For the text-containing cell, return its midpoint in [x, y] coordinate format. 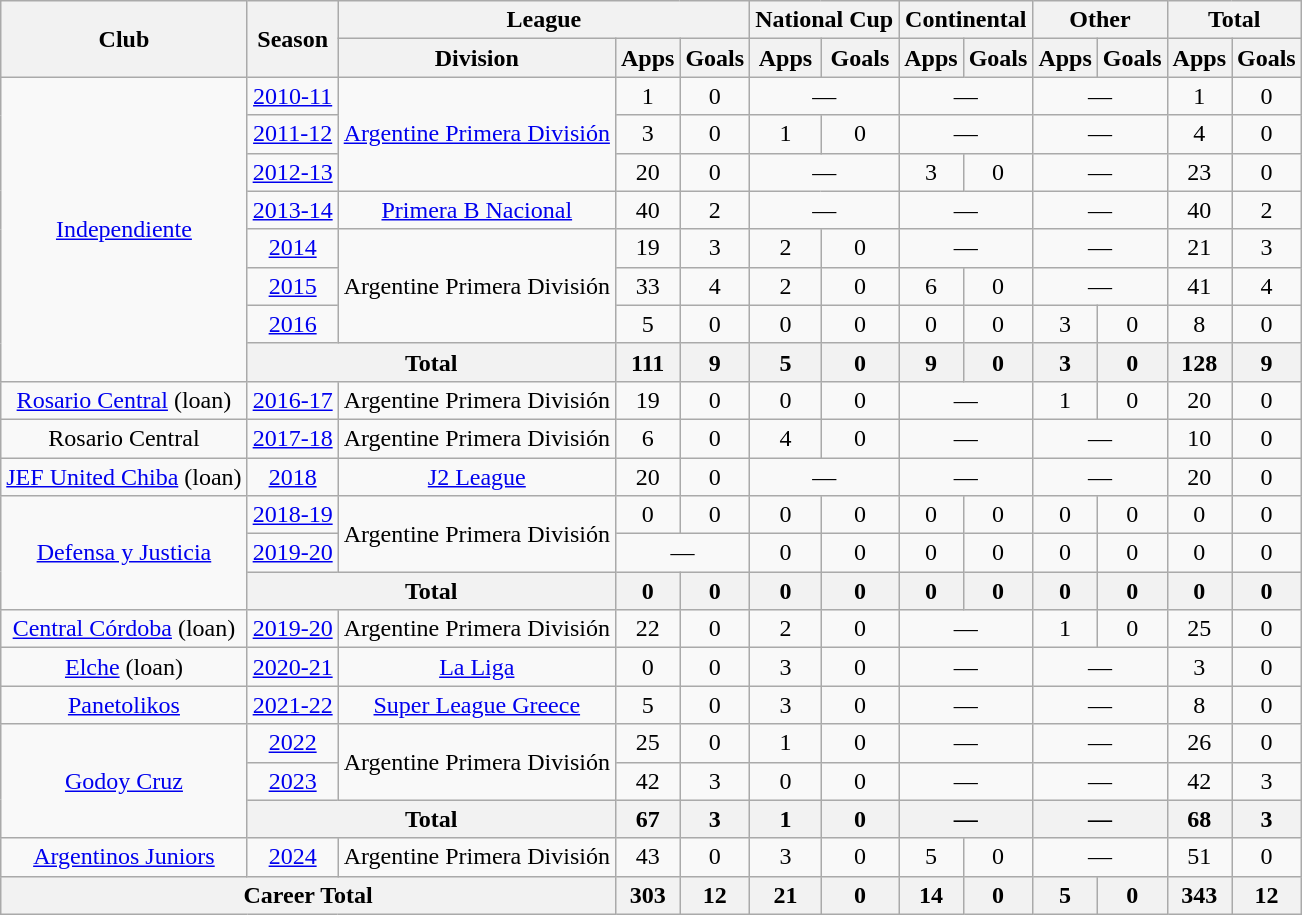
2016-17 [292, 400]
343 [1199, 895]
Other [1100, 20]
23 [1199, 172]
43 [647, 857]
La Liga [476, 667]
Rosario Central [124, 438]
2023 [292, 781]
2017-18 [292, 438]
10 [1199, 438]
2018-19 [292, 515]
Godoy Cruz [124, 781]
33 [647, 286]
14 [931, 895]
Independiente [124, 229]
2018 [292, 477]
303 [647, 895]
League [544, 20]
Season [292, 39]
111 [647, 362]
Defensa y Justicia [124, 553]
Career Total [308, 895]
National Cup [824, 20]
2011-12 [292, 134]
2013-14 [292, 210]
Argentinos Juniors [124, 857]
2012-13 [292, 172]
2020-21 [292, 667]
Continental [966, 20]
2015 [292, 286]
2016 [292, 324]
22 [647, 629]
26 [1199, 743]
2014 [292, 248]
67 [647, 819]
2010-11 [292, 96]
Primera B Nacional [476, 210]
Elche (loan) [124, 667]
Club [124, 39]
J2 League [476, 477]
Division [476, 58]
Panetolikos [124, 705]
2022 [292, 743]
128 [1199, 362]
51 [1199, 857]
2021-22 [292, 705]
2024 [292, 857]
Central Córdoba (loan) [124, 629]
Super League Greece [476, 705]
JEF United Chiba (loan) [124, 477]
41 [1199, 286]
Rosario Central (loan) [124, 400]
68 [1199, 819]
